For the text-containing cell, return its midpoint in (X, Y) coordinate format. 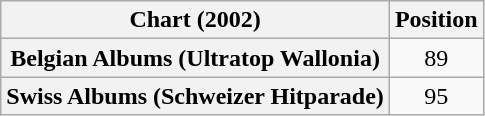
Belgian Albums (Ultratop Wallonia) (196, 58)
Position (436, 20)
Swiss Albums (Schweizer Hitparade) (196, 96)
Chart (2002) (196, 20)
95 (436, 96)
89 (436, 58)
